Output the (x, y) coordinate of the center of the cell containing the given text.  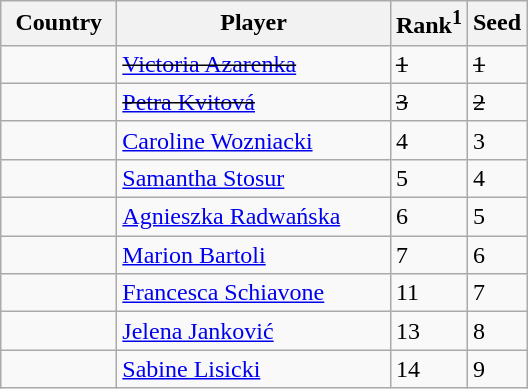
13 (428, 331)
2 (496, 102)
8 (496, 331)
11 (428, 293)
Agnieszka Radwańska (254, 217)
Petra Kvitová (254, 102)
Francesca Schiavone (254, 293)
14 (428, 369)
Rank1 (428, 24)
Sabine Lisicki (254, 369)
Marion Bartoli (254, 255)
Jelena Janković (254, 331)
Victoria Azarenka (254, 64)
Country (59, 24)
Seed (496, 24)
Caroline Wozniacki (254, 140)
Player (254, 24)
9 (496, 369)
Samantha Stosur (254, 178)
